Search for the cell housing the specified text and yield its (X, Y) center coordinate. 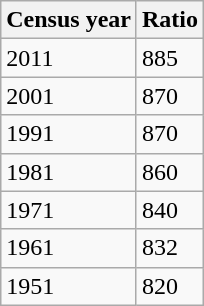
832 (170, 248)
820 (170, 286)
885 (170, 58)
2011 (69, 58)
1991 (69, 134)
1951 (69, 286)
840 (170, 210)
Ratio (170, 20)
1961 (69, 248)
1981 (69, 172)
860 (170, 172)
Census year (69, 20)
1971 (69, 210)
2001 (69, 96)
